Provide the [x, y] coordinate of the cell's center where the given text is located.  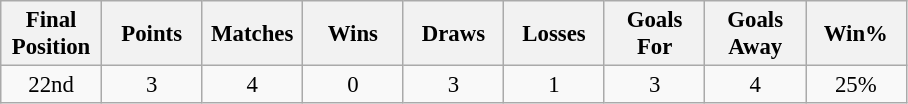
25% [856, 85]
22nd [52, 85]
Matches [252, 34]
Points [152, 34]
Draws [454, 34]
Win% [856, 34]
Goals For [654, 34]
0 [354, 85]
Goals Away [756, 34]
1 [554, 85]
Losses [554, 34]
Final Position [52, 34]
Wins [354, 34]
